Determine the (X, Y) coordinate at the center of the cell enclosing the given text.  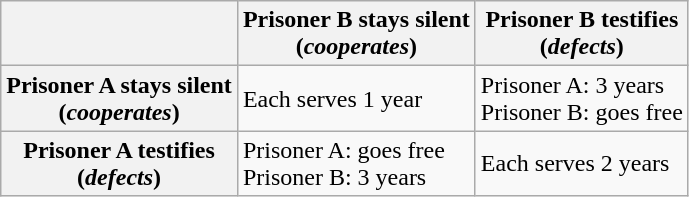
Prisoner A: goes freePrisoner B: 3 years (356, 164)
Each serves 2 years (582, 164)
Prisoner A testifies(defects) (120, 164)
Prisoner A: 3 yearsPrisoner B: goes free (582, 98)
Prisoner B testifies(defects) (582, 34)
Each serves 1 year (356, 98)
Prisoner A stays silent(cooperates) (120, 98)
Prisoner B stays silent(cooperates) (356, 34)
